Locate the cell with the specified text and output its (x, y) center coordinate. 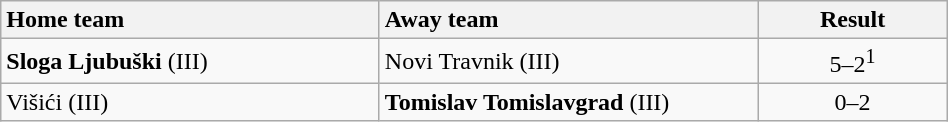
Away team (568, 20)
5–21 (852, 62)
Višići (III) (190, 102)
Home team (190, 20)
Tomislav Tomislavgrad (III) (568, 102)
Sloga Ljubuški (III) (190, 62)
0–2 (852, 102)
Result (852, 20)
Novi Travnik (III) (568, 62)
